From the cell containing the given text, extract its center point as [X, Y] coordinate. 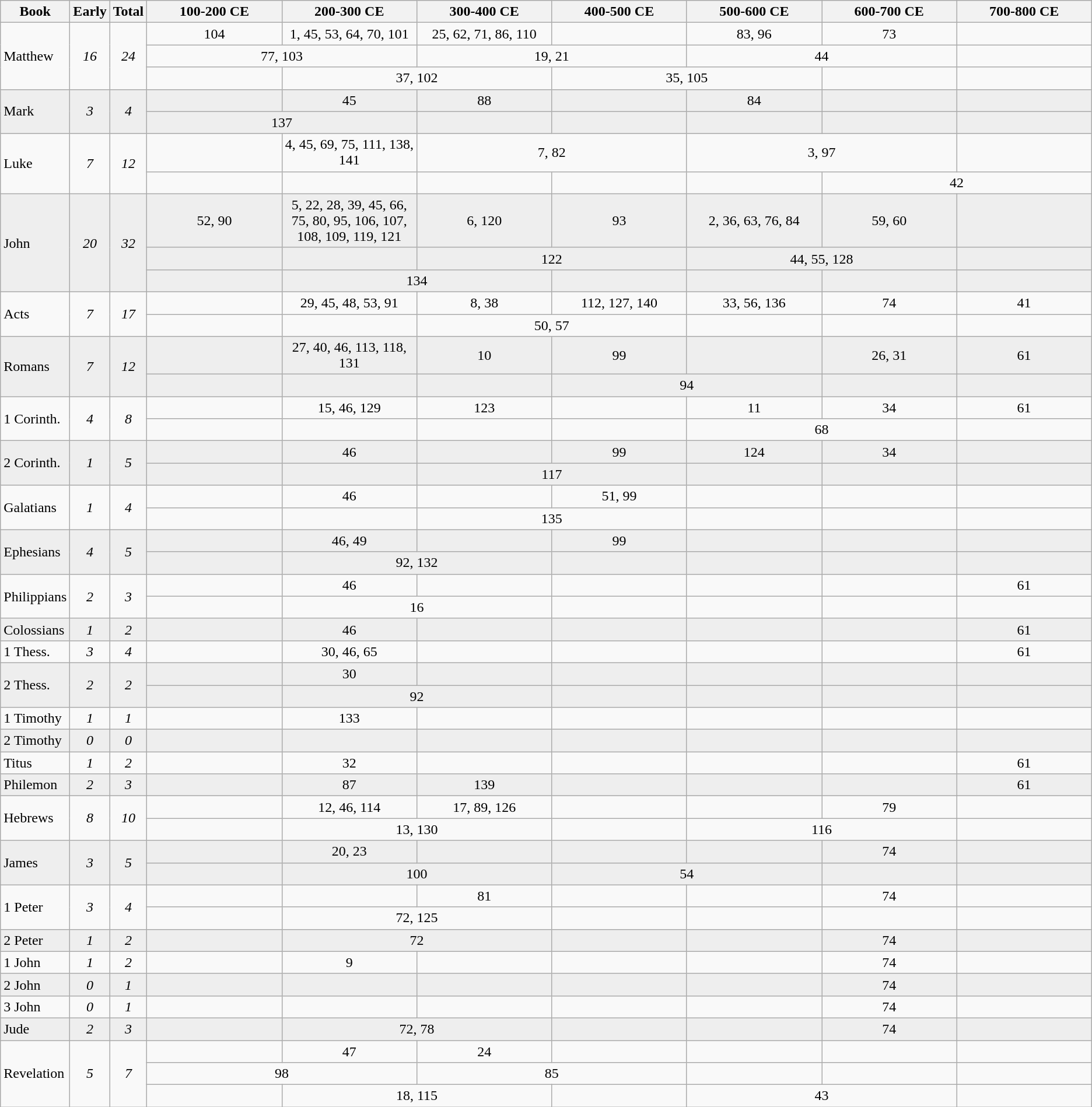
12, 46, 114 [349, 807]
79 [889, 807]
1 Peter [35, 907]
45 [349, 100]
3, 97 [821, 153]
Ephesians [35, 552]
Matthew [35, 56]
15, 46, 129 [349, 408]
30, 46, 65 [349, 651]
30 [349, 674]
33, 56, 136 [754, 303]
600-700 CE [889, 12]
Galatians [35, 507]
52, 90 [215, 220]
83, 96 [754, 34]
Book [35, 12]
Revelation [35, 1074]
17, 89, 126 [484, 807]
122 [552, 258]
2 Corinth. [35, 463]
Jude [35, 1029]
25, 62, 71, 86, 110 [484, 34]
19, 21 [552, 56]
20 [90, 243]
88 [484, 100]
85 [552, 1074]
84 [754, 100]
John [35, 243]
5, 22, 28, 39, 45, 66, 75, 80, 95, 106, 107, 108, 109, 119, 121 [349, 220]
92 [416, 696]
29, 45, 48, 53, 91 [349, 303]
Luke [35, 163]
18, 115 [416, 1096]
Philemon [35, 785]
59, 60 [889, 220]
7, 82 [552, 153]
8, 38 [484, 303]
4, 45, 69, 75, 111, 138, 141 [349, 153]
26, 31 [889, 356]
300-400 CE [484, 12]
116 [821, 829]
1 John [35, 962]
72, 125 [416, 918]
37, 102 [416, 78]
Mark [35, 111]
100-200 CE [215, 12]
200-300 CE [349, 12]
Colossians [35, 629]
2 Thess. [35, 685]
Romans [35, 366]
77, 103 [282, 56]
3 John [35, 1007]
42 [957, 183]
Acts [35, 314]
81 [484, 896]
Total [128, 12]
1 Corinth. [35, 419]
20, 23 [349, 852]
104 [215, 34]
93 [619, 220]
94 [687, 386]
2 Peter [35, 940]
44, 55, 128 [821, 258]
2, 36, 63, 76, 84 [754, 220]
44 [821, 56]
1 Thess. [35, 651]
117 [552, 474]
James [35, 863]
700-800 CE [1024, 12]
6, 120 [484, 220]
112, 127, 140 [619, 303]
134 [416, 281]
17 [128, 314]
46, 49 [349, 541]
1 Timothy [35, 719]
124 [754, 452]
100 [416, 874]
50, 57 [552, 325]
43 [821, 1096]
72 [416, 940]
92, 132 [416, 563]
68 [821, 430]
Titus [35, 763]
139 [484, 785]
35, 105 [687, 78]
72, 78 [416, 1029]
87 [349, 785]
73 [889, 34]
135 [552, 519]
133 [349, 719]
1, 45, 53, 64, 70, 101 [349, 34]
13, 130 [416, 829]
54 [687, 874]
Early [90, 12]
Hebrews [35, 818]
2 John [35, 985]
137 [282, 122]
98 [282, 1074]
Philippians [35, 596]
51, 99 [619, 496]
11 [754, 408]
41 [1024, 303]
9 [349, 962]
123 [484, 408]
2 Timothy [35, 741]
27, 40, 46, 113, 118, 131 [349, 356]
47 [349, 1052]
500-600 CE [754, 12]
400-500 CE [619, 12]
